Output the (x, y) coordinate of the center of the cell containing the given text.  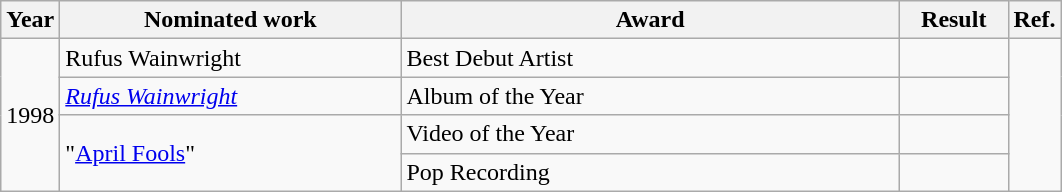
1998 (30, 115)
"April Fools" (230, 153)
Ref. (1034, 20)
Album of the Year (650, 96)
Year (30, 20)
Video of the Year (650, 134)
Result (954, 20)
Award (650, 20)
Best Debut Artist (650, 58)
Nominated work (230, 20)
Pop Recording (650, 172)
